Determine the [X, Y] coordinate at the center of the cell enclosing the given text.  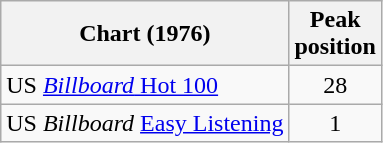
28 [335, 85]
US Billboard Easy Listening [145, 123]
Peakposition [335, 34]
1 [335, 123]
Chart (1976) [145, 34]
US Billboard Hot 100 [145, 85]
